Capture the cell that displays the provided text and extract its (x, y) central coordinate. 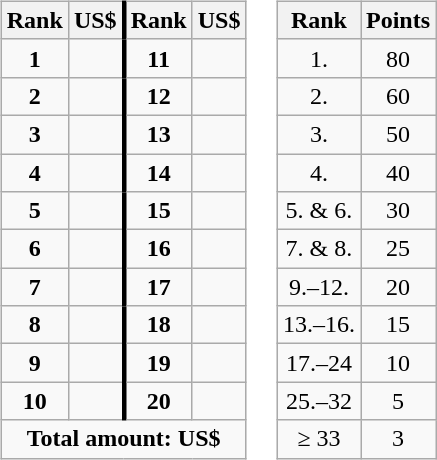
6 (34, 249)
11 (158, 58)
2. (318, 96)
7. & 8. (318, 249)
9 (34, 363)
5. & 6. (318, 211)
4 (34, 173)
17.–24 (318, 363)
17 (158, 287)
16 (158, 249)
14 (158, 173)
12 (158, 96)
19 (158, 363)
8 (34, 325)
30 (398, 211)
Points (398, 20)
1. (318, 58)
13.–16. (318, 325)
≥ 33 (318, 439)
25 (398, 249)
50 (398, 134)
40 (398, 173)
2 (34, 96)
60 (398, 96)
9.–12. (318, 287)
80 (398, 58)
13 (158, 134)
4. (318, 173)
7 (34, 287)
1 (34, 58)
Total amount: US$ (124, 439)
25.–32 (318, 401)
18 (158, 325)
3. (318, 134)
